For the text-containing cell, return its midpoint in [X, Y] coordinate format. 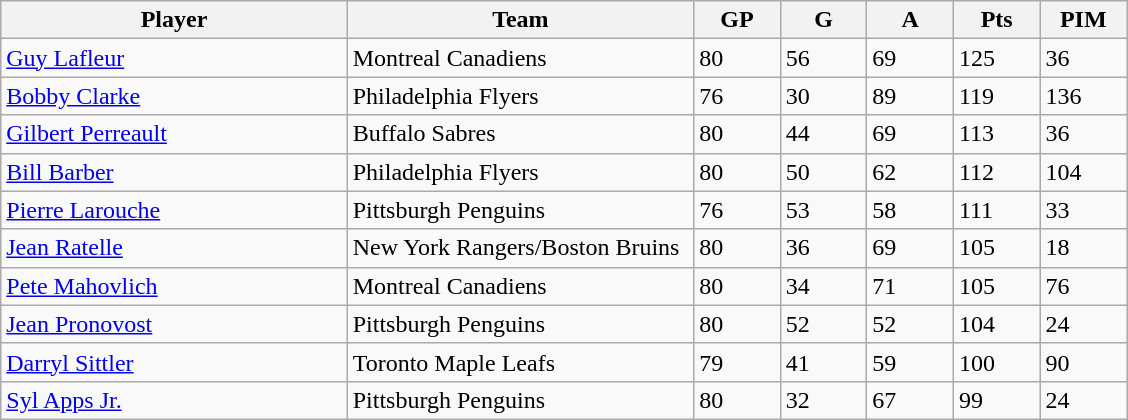
Jean Ratelle [174, 248]
89 [910, 96]
Pierre Larouche [174, 210]
119 [996, 96]
50 [824, 172]
71 [910, 286]
Bill Barber [174, 172]
Gilbert Perreault [174, 134]
A [910, 20]
34 [824, 286]
100 [996, 362]
PIM [1084, 20]
79 [738, 362]
New York Rangers/Boston Bruins [520, 248]
33 [1084, 210]
Player [174, 20]
90 [1084, 362]
Pts [996, 20]
41 [824, 362]
Darryl Sittler [174, 362]
Buffalo Sabres [520, 134]
56 [824, 58]
Toronto Maple Leafs [520, 362]
58 [910, 210]
53 [824, 210]
112 [996, 172]
67 [910, 400]
Pete Mahovlich [174, 286]
G [824, 20]
125 [996, 58]
62 [910, 172]
18 [1084, 248]
Syl Apps Jr. [174, 400]
59 [910, 362]
99 [996, 400]
113 [996, 134]
Jean Pronovost [174, 324]
Team [520, 20]
Guy Lafleur [174, 58]
GP [738, 20]
32 [824, 400]
111 [996, 210]
136 [1084, 96]
44 [824, 134]
30 [824, 96]
Bobby Clarke [174, 96]
